Capture the cell that displays the provided text and extract its (x, y) central coordinate. 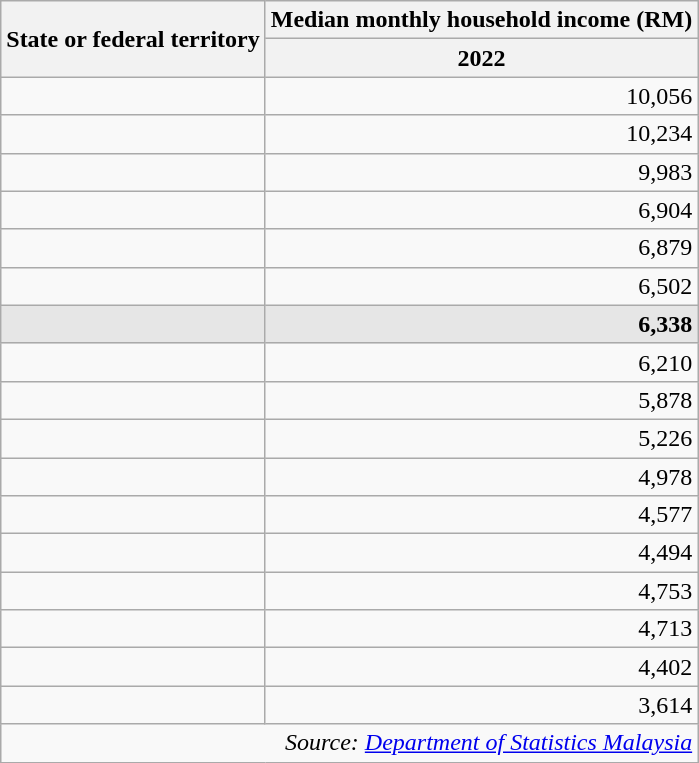
6,338 (481, 324)
6,502 (481, 286)
4,753 (481, 591)
6,210 (481, 362)
4,978 (481, 477)
4,713 (481, 629)
9,983 (481, 172)
10,056 (481, 96)
3,614 (481, 705)
Median monthly household income (RM) (481, 20)
2022 (481, 58)
4,494 (481, 553)
4,577 (481, 515)
5,226 (481, 438)
6,904 (481, 210)
State or federal territory (133, 39)
5,878 (481, 400)
10,234 (481, 134)
4,402 (481, 667)
Source: Department of Statistics Malaysia (350, 743)
6,879 (481, 248)
